Identify which cell holds the provided text, then report its (X, Y) central coordinate. 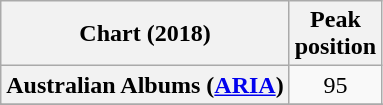
Peak position (335, 34)
Chart (2018) (145, 34)
Australian Albums (ARIA) (145, 85)
95 (335, 85)
